Detect which cell encompasses the target text, then output its [X, Y] center coordinate. 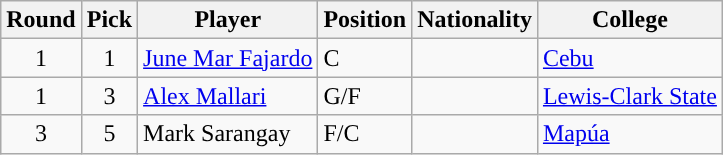
Position [365, 20]
Mark Sarangay [228, 134]
College [630, 20]
F/C [365, 134]
Alex Mallari [228, 96]
Mapúa [630, 134]
Cebu [630, 58]
Pick [109, 20]
Round [41, 20]
June Mar Fajardo [228, 58]
G/F [365, 96]
Nationality [475, 20]
Lewis-Clark State [630, 96]
C [365, 58]
5 [109, 134]
Player [228, 20]
